Extract the [X, Y] coordinate from the center of the cell holding the provided text.  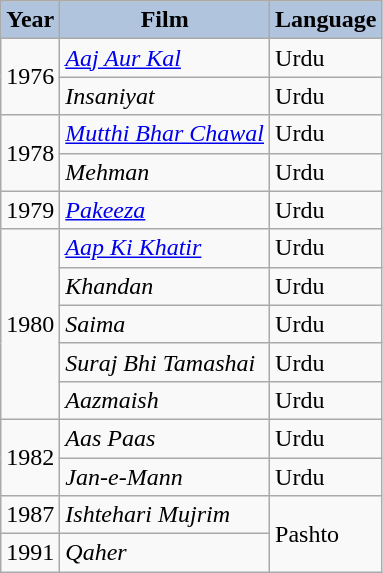
Mutthi Bhar Chawal [165, 134]
Aas Paas [165, 438]
Qaher [165, 553]
1978 [30, 153]
Saima [165, 324]
1980 [30, 324]
Aazmaish [165, 400]
Jan-e-Mann [165, 477]
1991 [30, 553]
1979 [30, 210]
1987 [30, 515]
Mehman [165, 172]
Ishtehari Mujrim [165, 515]
Year [30, 20]
Aap Ki Khatir [165, 248]
Khandan [165, 286]
Film [165, 20]
1976 [30, 77]
Suraj Bhi Tamashai [165, 362]
Pakeeza [165, 210]
Language [326, 20]
Aaj Aur Kal [165, 58]
Pashto [326, 534]
1982 [30, 457]
Insaniyat [165, 96]
